Pinpoint the cell where the given text exists, returning its (x, y) midpoint coordinate. 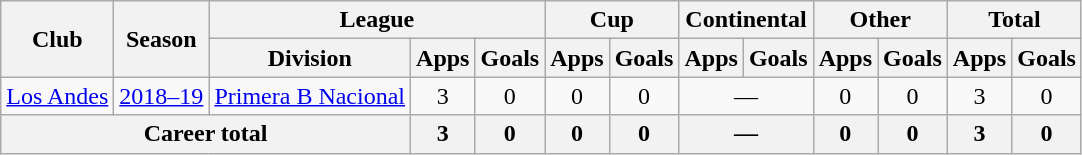
Primera B Nacional (310, 96)
Division (310, 58)
Continental (746, 20)
2018–19 (162, 96)
Cup (612, 20)
Los Andes (58, 96)
Season (162, 39)
Other (880, 20)
Career total (206, 134)
Total (1014, 20)
Club (58, 39)
League (377, 20)
